Scan for the cell matching the given text and deliver its [x, y] coordinate at center. 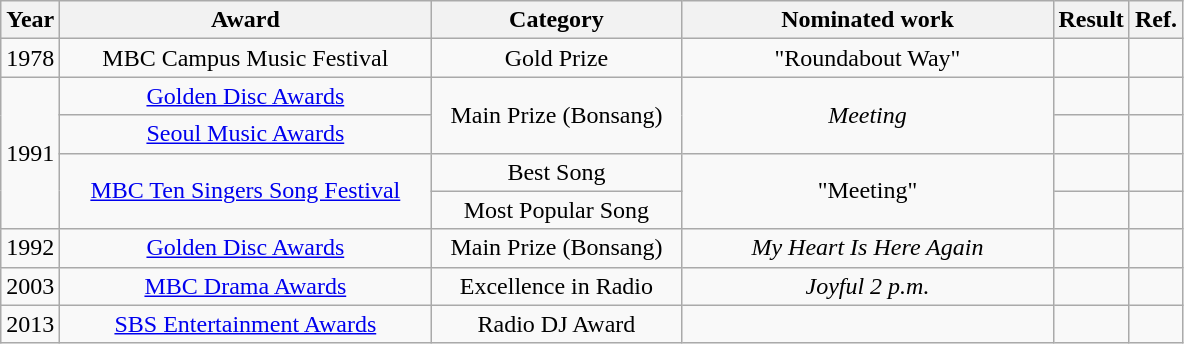
Year [30, 20]
1978 [30, 58]
MBC Drama Awards [246, 286]
Radio DJ Award [556, 324]
"Meeting" [868, 191]
SBS Entertainment Awards [246, 324]
Nominated work [868, 20]
MBC Campus Music Festival [246, 58]
Gold Prize [556, 58]
Category [556, 20]
Most Popular Song [556, 210]
2003 [30, 286]
Excellence in Radio [556, 286]
1992 [30, 248]
Meeting [868, 115]
1991 [30, 153]
My Heart Is Here Again [868, 248]
Result [1091, 20]
"Roundabout Way" [868, 58]
2013 [30, 324]
Award [246, 20]
Joyful 2 p.m. [868, 286]
Seoul Music Awards [246, 134]
Best Song [556, 172]
MBC Ten Singers Song Festival [246, 191]
Ref. [1156, 20]
